Find where the given text appears and provide that cell's center as [x, y] coordinate. 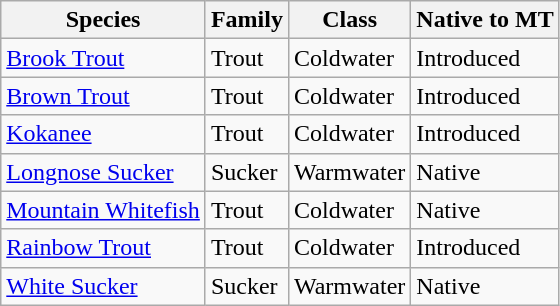
Species [104, 20]
Family [246, 20]
Native to MT [485, 20]
Longnose Sucker [104, 172]
White Sucker [104, 286]
Mountain Whitefish [104, 210]
Class [349, 20]
Brook Trout [104, 58]
Rainbow Trout [104, 248]
Kokanee [104, 134]
Brown Trout [104, 96]
